Find where the given text appears and provide that cell's center as (x, y) coordinate. 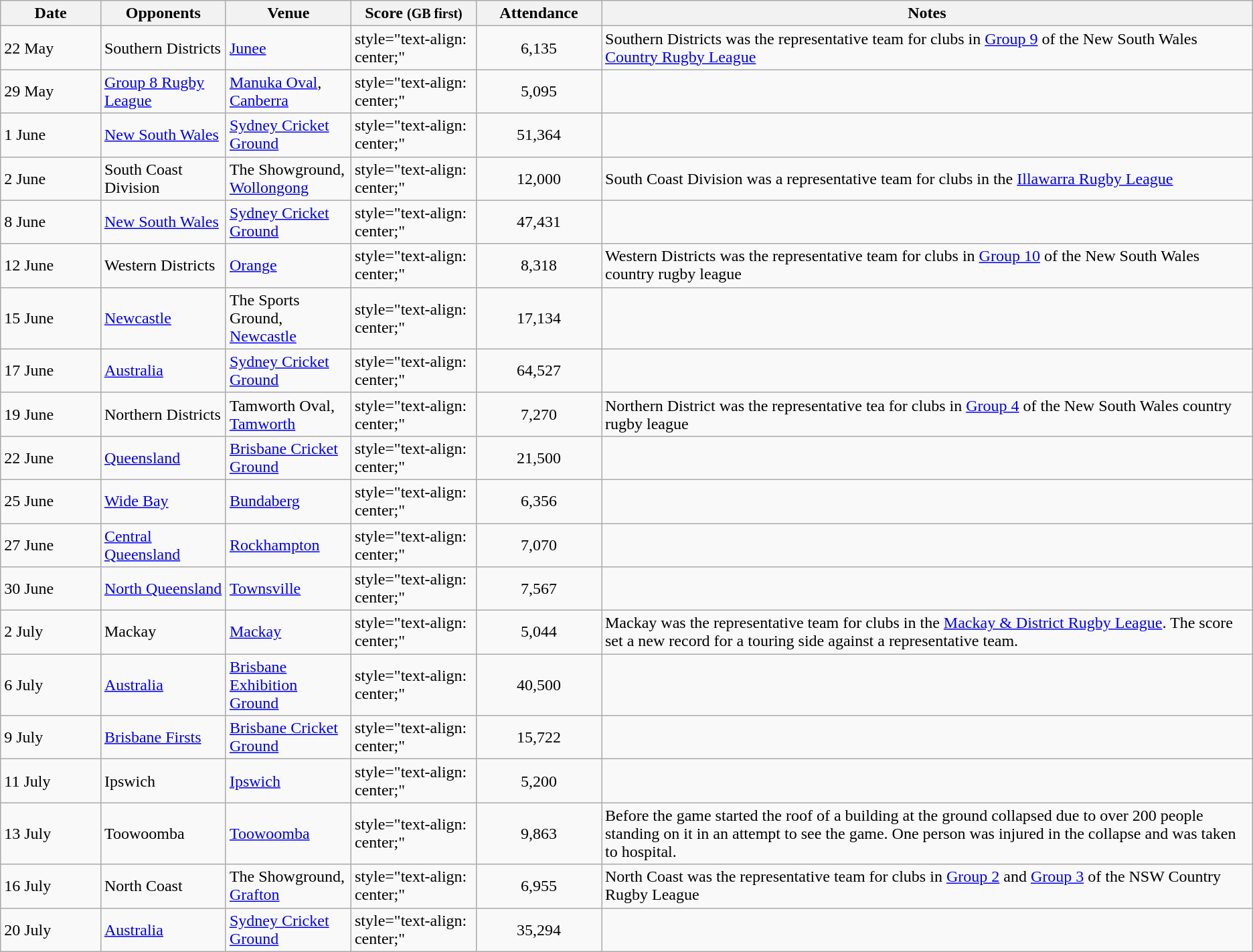
Western Districts (163, 265)
Orange (288, 265)
20 July (51, 929)
51,364 (538, 135)
Wide Bay (163, 501)
Attendance (538, 13)
5,044 (538, 632)
5,200 (538, 781)
16 July (51, 886)
15 June (51, 318)
27 June (51, 545)
South Coast Division was a representative team for clubs in the Illawarra Rugby League (926, 178)
2 July (51, 632)
Rockhampton (288, 545)
Date (51, 13)
6,955 (538, 886)
29 May (51, 91)
South Coast Division (163, 178)
The Showground, Grafton (288, 886)
47,431 (538, 222)
7,270 (538, 414)
17 June (51, 371)
North Coast (163, 886)
9 July (51, 738)
22 June (51, 458)
Bundaberg (288, 501)
Tamworth Oval, Tamworth (288, 414)
8,318 (538, 265)
Southern Districts (163, 48)
Group 8 Rugby League (163, 91)
64,527 (538, 371)
6 July (51, 685)
13 July (51, 834)
6,356 (538, 501)
6,135 (538, 48)
Notes (926, 13)
25 June (51, 501)
7,070 (538, 545)
12 June (51, 265)
8 June (51, 222)
11 July (51, 781)
19 June (51, 414)
5,095 (538, 91)
Brisbane Firsts (163, 738)
Townsville (288, 589)
Northern Districts (163, 414)
40,500 (538, 685)
15,722 (538, 738)
Northern District was the representative tea for clubs in Group 4 of the New South Wales country rugby league (926, 414)
2 June (51, 178)
22 May (51, 48)
North Queensland (163, 589)
7,567 (538, 589)
North Coast was the representative team for clubs in Group 2 and Group 3 of the NSW Country Rugby League (926, 886)
The Sports Ground, Newcastle (288, 318)
1 June (51, 135)
Central Queensland (163, 545)
30 June (51, 589)
Score (GB first) (414, 13)
Southern Districts was the representative team for clubs in Group 9 of the New South Wales Country Rugby League (926, 48)
Junee (288, 48)
Opponents (163, 13)
35,294 (538, 929)
17,134 (538, 318)
21,500 (538, 458)
12,000 (538, 178)
9,863 (538, 834)
Venue (288, 13)
Manuka Oval, Canberra (288, 91)
The Showground, Wollongong (288, 178)
Queensland (163, 458)
Western Districts was the representative team for clubs in Group 10 of the New South Wales country rugby league (926, 265)
Brisbane Exhibition Ground (288, 685)
Newcastle (163, 318)
